Locate the cell with the specified text and output its (x, y) center coordinate. 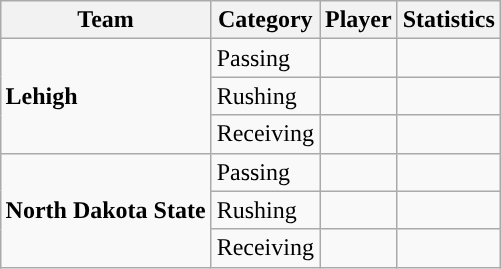
Team (106, 20)
Category (265, 20)
Player (359, 20)
North Dakota State (106, 210)
Lehigh (106, 96)
Statistics (448, 20)
